Output the (X, Y) coordinate of the center of the cell containing the given text.  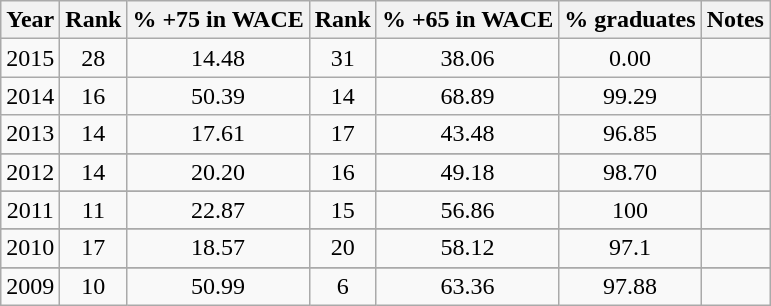
68.89 (467, 96)
6 (342, 286)
2009 (30, 286)
28 (94, 58)
15 (342, 210)
22.87 (218, 210)
2010 (30, 248)
100 (630, 210)
Year (30, 20)
20.20 (218, 172)
63.36 (467, 286)
2015 (30, 58)
% +75 in WACE (218, 20)
97.88 (630, 286)
20 (342, 248)
2014 (30, 96)
2011 (30, 210)
56.86 (467, 210)
0.00 (630, 58)
14.48 (218, 58)
99.29 (630, 96)
43.48 (467, 134)
31 (342, 58)
% graduates (630, 20)
11 (94, 210)
49.18 (467, 172)
50.99 (218, 286)
98.70 (630, 172)
2012 (30, 172)
17.61 (218, 134)
38.06 (467, 58)
96.85 (630, 134)
18.57 (218, 248)
58.12 (467, 248)
10 (94, 286)
2013 (30, 134)
97.1 (630, 248)
50.39 (218, 96)
Notes (735, 20)
% +65 in WACE (467, 20)
